From the cell containing the given text, extract its center point as (x, y) coordinate. 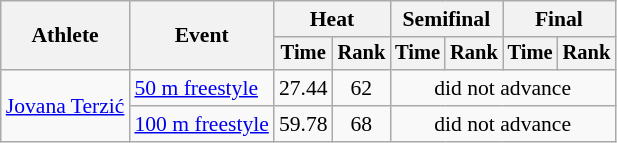
Athlete (66, 36)
50 m freestyle (201, 88)
68 (362, 124)
62 (362, 88)
Heat (332, 19)
Semifinal (446, 19)
59.78 (304, 124)
100 m freestyle (201, 124)
27.44 (304, 88)
Jovana Terzić (66, 106)
Final (559, 19)
Event (201, 36)
